Return (x, y) of the center of cell containing provided text 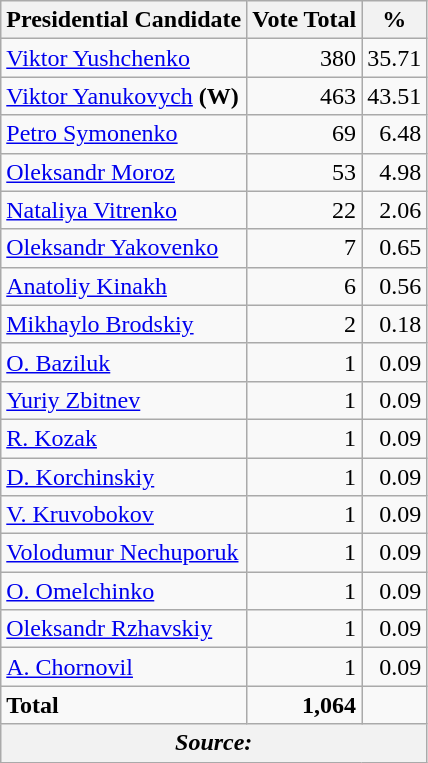
53 (304, 172)
380 (304, 58)
6.48 (394, 134)
O. Omelchinko (124, 591)
Total (124, 705)
69 (304, 134)
О. Baziluk (124, 362)
Source: (214, 743)
Presidential Candidate (124, 20)
22 (304, 210)
2.06 (394, 210)
Yuriy Zbitnev (124, 400)
V. Kruvobokov (124, 515)
Viktor Yanukovych (W) (124, 96)
0.56 (394, 286)
Vote Total (304, 20)
6 (304, 286)
0.18 (394, 324)
Oleksandr Moroz (124, 172)
Oleksandr Yakovenko (124, 248)
4.98 (394, 172)
Anatoliy Kinakh (124, 286)
2 (304, 324)
Mikhaylo Brodskiy (124, 324)
D. Korchinskiy (124, 477)
R. Kozak (124, 438)
Volodumur Nechuporuk (124, 553)
35.71 (394, 58)
1,064 (304, 705)
43.51 (394, 96)
463 (304, 96)
Oleksandr Rzhavskiy (124, 629)
Petro Symonenko (124, 134)
7 (304, 248)
Nataliya Vitrenko (124, 210)
A. Chornovil (124, 667)
0.65 (394, 248)
Viktor Yushchenko (124, 58)
% (394, 20)
